Scan for the cell matching the given text and deliver its (X, Y) coordinate at center. 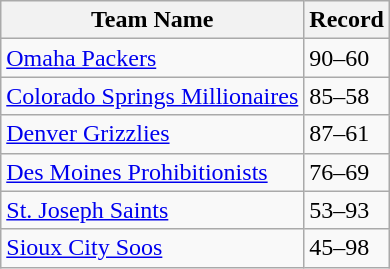
Denver Grizzlies (152, 134)
76–69 (347, 172)
Team Name (152, 20)
45–98 (347, 248)
Record (347, 20)
Colorado Springs Millionaires (152, 96)
Des Moines Prohibitionists (152, 172)
90–60 (347, 58)
87–61 (347, 134)
Sioux City Soos (152, 248)
85–58 (347, 96)
Omaha Packers (152, 58)
St. Joseph Saints (152, 210)
53–93 (347, 210)
